Identify which cell holds the provided text, then report its (x, y) central coordinate. 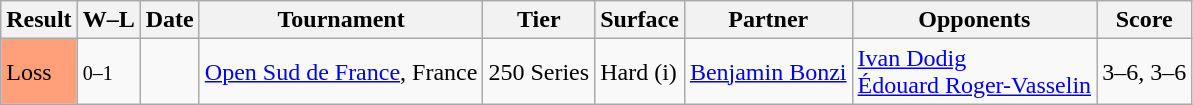
250 Series (539, 72)
0–1 (108, 72)
Loss (39, 72)
Open Sud de France, France (341, 72)
Ivan Dodig Édouard Roger-Vasselin (974, 72)
Hard (i) (640, 72)
Tier (539, 20)
3–6, 3–6 (1144, 72)
Date (170, 20)
Benjamin Bonzi (768, 72)
Score (1144, 20)
Surface (640, 20)
Result (39, 20)
Opponents (974, 20)
W–L (108, 20)
Partner (768, 20)
Tournament (341, 20)
